Return the [x, y] coordinate for the center point of the cell that contains the specified text.  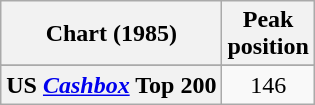
Peakposition [268, 34]
146 [268, 85]
Chart (1985) [112, 34]
US Cashbox Top 200 [112, 85]
